For the text-containing cell, return its midpoint in (x, y) coordinate format. 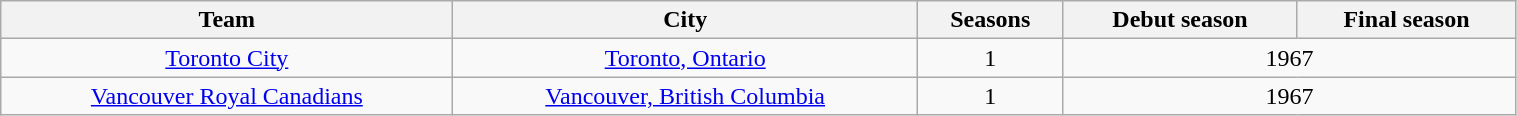
Toronto, Ontario (686, 58)
Final season (1406, 20)
Debut season (1180, 20)
Team (227, 20)
Vancouver Royal Canadians (227, 96)
Seasons (990, 20)
Vancouver, British Columbia (686, 96)
Toronto City (227, 58)
City (686, 20)
